Identify which cell holds the provided text, then report its [x, y] central coordinate. 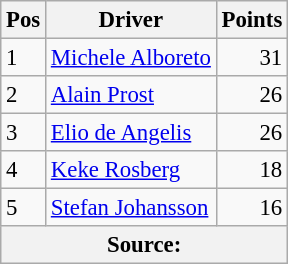
3 [24, 133]
Pos [24, 20]
18 [252, 170]
Points [252, 20]
1 [24, 58]
Alain Prost [132, 95]
16 [252, 208]
Stefan Johansson [132, 208]
Driver [132, 20]
2 [24, 95]
4 [24, 170]
Elio de Angelis [132, 133]
Michele Alboreto [132, 58]
31 [252, 58]
5 [24, 208]
Source: [144, 245]
Keke Rosberg [132, 170]
